Extract the [X, Y] coordinate from the center of the cell holding the provided text.  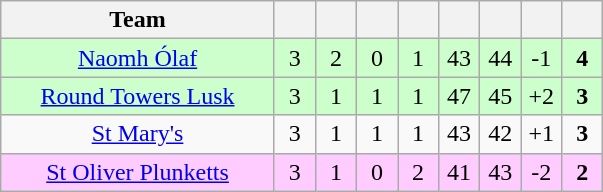
-2 [542, 172]
41 [460, 172]
St Oliver Plunketts [138, 172]
+2 [542, 96]
Naomh Ólaf [138, 58]
St Mary's [138, 134]
42 [500, 134]
44 [500, 58]
45 [500, 96]
-1 [542, 58]
47 [460, 96]
Team [138, 20]
Round Towers Lusk [138, 96]
4 [582, 58]
+1 [542, 134]
